Identify which cell holds the provided text, then report its [x, y] central coordinate. 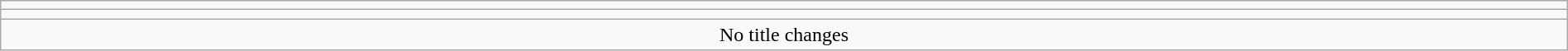
No title changes [784, 35]
